Output the [X, Y] coordinate of the center of the cell containing the given text.  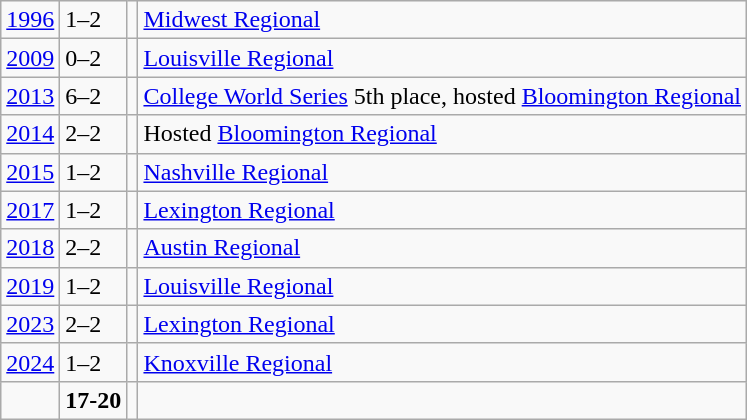
Midwest Regional [442, 20]
Knoxville Regional [442, 362]
Austin Regional [442, 248]
17-20 [94, 400]
2013 [30, 96]
Hosted Bloomington Regional [442, 134]
0–2 [94, 58]
Nashville Regional [442, 172]
1996 [30, 20]
College World Series 5th place, hosted Bloomington Regional [442, 96]
2015 [30, 172]
2023 [30, 324]
2019 [30, 286]
2014 [30, 134]
2009 [30, 58]
6–2 [94, 96]
2017 [30, 210]
2018 [30, 248]
2024 [30, 362]
